Detect which cell encompasses the target text, then output its [x, y] center coordinate. 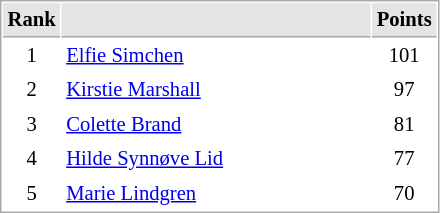
Points [404, 20]
Hilde Synnøve Lid [216, 158]
2 [32, 90]
1 [32, 56]
Colette Brand [216, 124]
Kirstie Marshall [216, 90]
81 [404, 124]
Elfie Simchen [216, 56]
5 [32, 194]
4 [32, 158]
70 [404, 194]
77 [404, 158]
97 [404, 90]
3 [32, 124]
Marie Lindgren [216, 194]
101 [404, 56]
Rank [32, 20]
